Capture the cell that displays the provided text and extract its [X, Y] central coordinate. 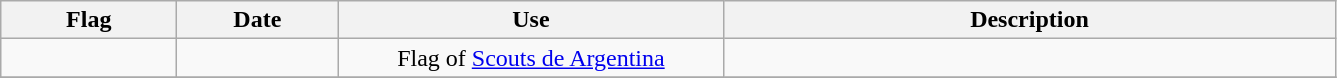
Use [531, 20]
Description [1030, 20]
Flag [89, 20]
Flag of Scouts de Argentina [531, 58]
Date [258, 20]
